Determine the (X, Y) coordinate at the center of the cell enclosing the given text.  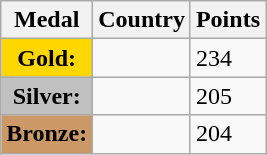
205 (228, 96)
234 (228, 58)
Silver: (47, 96)
Gold: (47, 58)
204 (228, 134)
Medal (47, 20)
Country (142, 20)
Points (228, 20)
Bronze: (47, 134)
